Output the (x, y) coordinate of the center of the cell containing the given text.  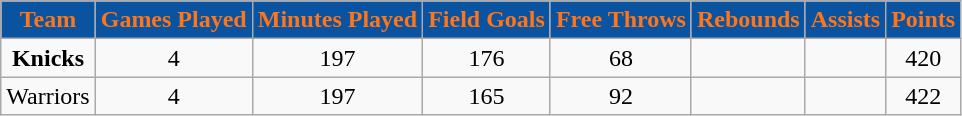
165 (487, 96)
Field Goals (487, 20)
422 (924, 96)
420 (924, 58)
Points (924, 20)
Knicks (48, 58)
Assists (845, 20)
Free Throws (620, 20)
Minutes Played (337, 20)
Team (48, 20)
Warriors (48, 96)
Games Played (174, 20)
Rebounds (748, 20)
92 (620, 96)
68 (620, 58)
176 (487, 58)
